Determine the (x, y) coordinate at the center of the cell enclosing the given text.  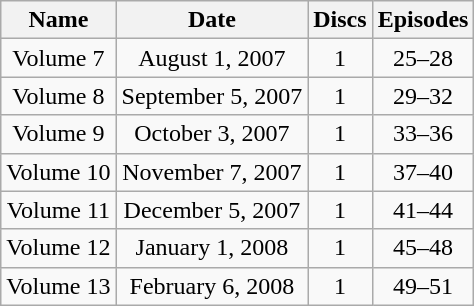
Date (212, 20)
February 6, 2008 (212, 286)
January 1, 2008 (212, 248)
August 1, 2007 (212, 58)
Volume 13 (58, 286)
Discs (340, 20)
29–32 (423, 96)
45–48 (423, 248)
41–44 (423, 210)
Volume 9 (58, 134)
December 5, 2007 (212, 210)
Volume 7 (58, 58)
November 7, 2007 (212, 172)
September 5, 2007 (212, 96)
October 3, 2007 (212, 134)
Volume 11 (58, 210)
33–36 (423, 134)
Volume 10 (58, 172)
25–28 (423, 58)
Episodes (423, 20)
Volume 8 (58, 96)
Volume 12 (58, 248)
Name (58, 20)
37–40 (423, 172)
49–51 (423, 286)
